Find where the given text appears and provide that cell's center as [X, Y] coordinate. 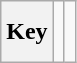
Key [27, 32]
